Search for the cell housing the specified text and yield its (x, y) center coordinate. 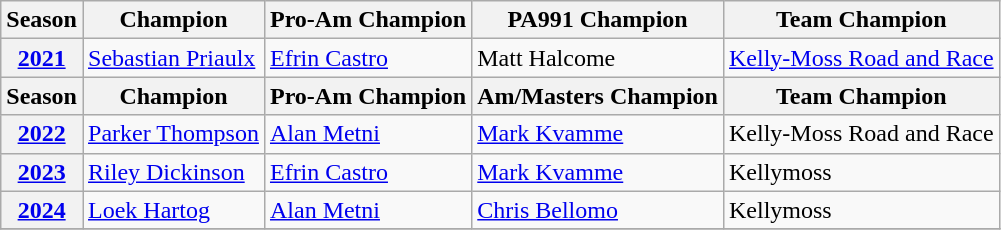
Parker Thompson (173, 134)
2023 (42, 172)
2021 (42, 58)
Chris Bellomo (598, 210)
2022 (42, 134)
Am/Masters Champion (598, 96)
2024 (42, 210)
Loek Hartog (173, 210)
PA991 Champion (598, 20)
Sebastian Priaulx (173, 58)
Matt Halcome (598, 58)
Riley Dickinson (173, 172)
